From the cell containing the given text, extract its center point as [X, Y] coordinate. 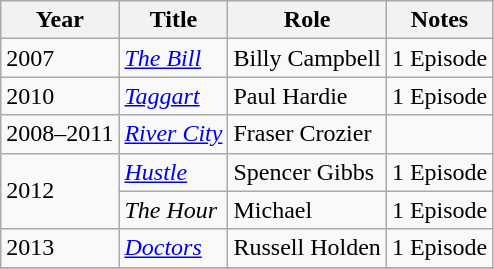
River City [174, 134]
2010 [60, 96]
Title [174, 20]
Fraser Crozier [307, 134]
2013 [60, 248]
Spencer Gibbs [307, 172]
Paul Hardie [307, 96]
2012 [60, 191]
Year [60, 20]
Notes [439, 20]
Taggart [174, 96]
The Hour [174, 210]
Michael [307, 210]
The Bill [174, 58]
Role [307, 20]
Billy Campbell [307, 58]
Russell Holden [307, 248]
2007 [60, 58]
Doctors [174, 248]
2008–2011 [60, 134]
Hustle [174, 172]
